Detect which cell encompasses the target text, then output its (x, y) center coordinate. 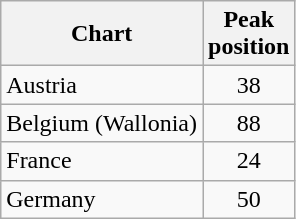
Austria (102, 85)
24 (248, 161)
Peakposition (248, 34)
Belgium (Wallonia) (102, 123)
France (102, 161)
Chart (102, 34)
50 (248, 199)
Germany (102, 199)
38 (248, 85)
88 (248, 123)
